Find where the given text appears and provide that cell's center as [x, y] coordinate. 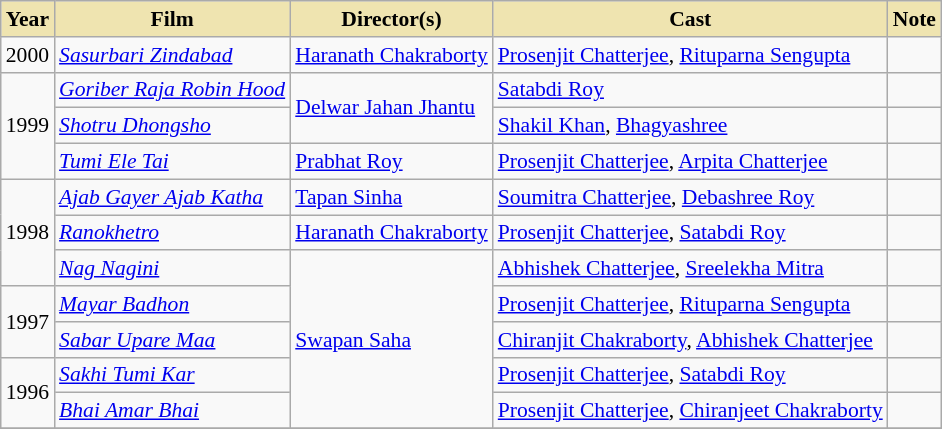
Cast [690, 19]
Delwar Jahan Jhantu [392, 108]
Nag Nagini [172, 269]
Ajab Gayer Ajab Katha [172, 197]
Soumitra Chatterjee, Debashree Roy [690, 197]
1996 [28, 392]
Year [28, 19]
Chiranjit Chakraborty, Abhishek Chatterjee [690, 340]
Bhai Amar Bhai [172, 411]
Sasurbari Zindabad [172, 55]
Director(s) [392, 19]
Tumi Ele Tai [172, 162]
Sakhi Tumi Kar [172, 375]
Swapan Saha [392, 340]
Ranokhetro [172, 233]
1998 [28, 232]
Film [172, 19]
Tapan Sinha [392, 197]
1999 [28, 126]
Satabdi Roy [690, 90]
Goriber Raja Robin Hood [172, 90]
1997 [28, 322]
Prosenjit Chatterjee, Chiranjeet Chakraborty [690, 411]
Prosenjit Chatterjee, Arpita Chatterjee [690, 162]
Abhishek Chatterjee, Sreelekha Mitra [690, 269]
Note [914, 19]
Sabar Upare Maa [172, 340]
Mayar Badhon [172, 304]
Shakil Khan, Bhagyashree [690, 126]
Prabhat Roy [392, 162]
Shotru Dhongsho [172, 126]
2000 [28, 55]
